Find where the given text appears and provide that cell's center as [x, y] coordinate. 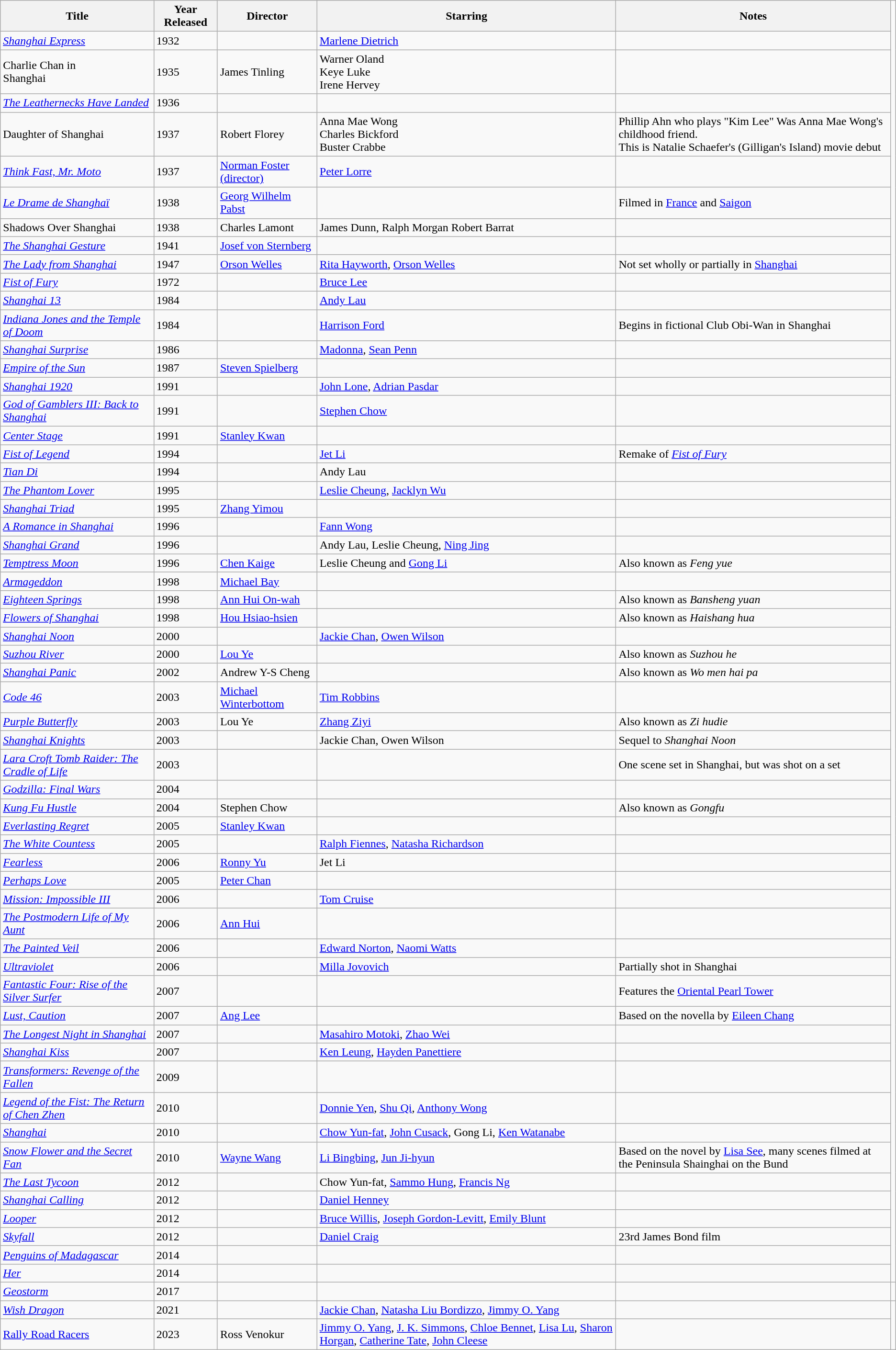
Andrew Y-S Cheng [267, 673]
Snow Flower and the Secret Fan [78, 1158]
Wish Dragon [78, 1309]
Fann Wong [466, 527]
23rd James Bond film [753, 1237]
1986 [186, 350]
Partially shot in Shanghai [753, 967]
Kung Fu Hustle [78, 808]
Shanghai Noon [78, 636]
Charlie Chan inShanghai [78, 72]
Tian Di [78, 472]
Leslie Cheung and Gong Li [466, 563]
Ultraviolet [78, 967]
Ang Lee [267, 1016]
2009 [186, 1077]
Ken Leung, Hayden Panettiere [466, 1052]
2021 [186, 1309]
Penguins of Madagascar [78, 1255]
Jimmy O. Yang, J. K. Simmons, Chloe Bennet, Lisa Lu, Sharon Horgan, Catherine Tate, John Cleese [466, 1335]
Remake of Fist of Fury [753, 454]
The Leathernecks Have Landed [78, 103]
Daniel Craig [466, 1237]
Also known as Gongfu [753, 808]
The Last Tycoon [78, 1182]
1936 [186, 103]
Li Bingbing, Jun Ji-hyun [466, 1158]
The Painted Veil [78, 948]
Bruce Lee [466, 282]
Also known as Suzhou he [753, 654]
Ann Hui On-wah [267, 599]
Shadows Over Shanghai [78, 227]
Empire of the Sun [78, 368]
Shanghai Kiss [78, 1052]
Madonna, Sean Penn [466, 350]
Robert Florey [267, 134]
Leslie Cheung, Jacklyn Wu [466, 490]
Zhang Yimou [267, 508]
Indiana Jones and the Temple of Doom [78, 325]
1935 [186, 72]
Shanghai Calling [78, 1200]
Milla Jovovich [466, 967]
Shanghai Surprise [78, 350]
Geostorm [78, 1291]
Rally Road Racers [78, 1335]
The Postmodern Life of My Aunt [78, 923]
Peter Lorre [466, 171]
2017 [186, 1291]
Also known as Feng yue [753, 563]
Lara Croft Tomb Raider: The Cradle of Life [78, 765]
Bruce Willis, Joseph Gordon-Levitt, Emily Blunt [466, 1218]
Mission: Impossible III [78, 899]
Starring [466, 16]
Daughter of Shanghai [78, 134]
Eighteen Springs [78, 599]
1947 [186, 264]
Ross Venokur [267, 1335]
Anna Mae WongCharles BickfordBuster Crabbe [466, 134]
Harrison Ford [466, 325]
Ann Hui [267, 923]
Michael Bay [267, 581]
The Shanghai Gesture [78, 246]
Shanghai Express [78, 41]
Purple Butterfly [78, 722]
Edward Norton, Naomi Watts [466, 948]
The Phantom Lover [78, 490]
The Longest Night in Shanghai [78, 1034]
Filmed in France and Saigon [753, 203]
James Tinling [267, 72]
Suzhou River [78, 654]
Fist of Legend [78, 454]
1972 [186, 282]
Begins in fictional Club Obi-Wan in Shanghai [753, 325]
Fearless [78, 862]
Chow Yun-fat, John Cusack, Gong Li, Ken Watanabe [466, 1133]
1987 [186, 368]
A Romance in Shanghai [78, 527]
Jackie Chan, Natasha Liu Bordizzo, Jimmy O. Yang [466, 1309]
Shanghai Triad [78, 508]
Perhaps Love [78, 880]
Le Drame de Shanghaï [78, 203]
Also known as Bansheng yuan [753, 599]
Year Released [186, 16]
God of Gamblers III: Back to Shanghai [78, 411]
Rita Hayworth, Orson Welles [466, 264]
Ralph Fiennes, Natasha Richardson [466, 844]
2023 [186, 1335]
Daniel Henney [466, 1200]
Ronny Yu [267, 862]
1932 [186, 41]
Also known as Wo men hai pa [753, 673]
The White Countess [78, 844]
Orson Welles [267, 264]
Code 46 [78, 697]
Looper [78, 1218]
Marlene Dietrich [466, 41]
Steven Spielberg [267, 368]
Hou Hsiao-hsien [267, 618]
Masahiro Motoki, Zhao Wei [466, 1034]
Shanghai Grand [78, 545]
Chow Yun-fat, Sammo Hung, Francis Ng [466, 1182]
Everlasting Regret [78, 826]
Features the Oriental Pearl Tower [753, 991]
Fist of Fury [78, 282]
Peter Chan [267, 880]
Transformers: Revenge of the Fallen [78, 1077]
Also known as Haishang hua [753, 618]
Shanghai 13 [78, 300]
Shanghai Panic [78, 673]
Armageddon [78, 581]
Warner OlandKeye LukeIrene Hervey [466, 72]
Based on the novel by Lisa See, many scenes filmed at the Peninsula Shainghai on the Bund [753, 1158]
Not set wholly or partially in Shanghai [753, 264]
Tom Cruise [466, 899]
John Lone, Adrian Pasdar [466, 386]
Josef von Sternberg [267, 246]
Title [78, 16]
Phillip Ahn who plays "Kim Lee" Was Anna Mae Wong's childhood friend.This is Natalie Schaefer's (Gilligan's Island) movie debut [753, 134]
Zhang Ziyi [466, 722]
Charles Lamont [267, 227]
Sequel to Shanghai Noon [753, 740]
James Dunn, Ralph Morgan Robert Barrat [466, 227]
Donnie Yen, Shu Qi, Anthony Wong [466, 1108]
Shanghai 1920 [78, 386]
2002 [186, 673]
Shanghai [78, 1133]
Her [78, 1273]
Director [267, 16]
1941 [186, 246]
Shanghai Knights [78, 740]
One scene set in Shanghai, but was shot on a set [753, 765]
Flowers of Shanghai [78, 618]
Norman Foster (director) [267, 171]
Lust, Caution [78, 1016]
Tim Robbins [466, 697]
Think Fast, Mr. Moto [78, 171]
Michael Winterbottom [267, 697]
Legend of the Fist: The Return of Chen Zhen [78, 1108]
Georg Wilhelm Pabst [267, 203]
Based on the novella by Eileen Chang [753, 1016]
Chen Kaige [267, 563]
The Lady from Shanghai [78, 264]
Fantastic Four: Rise of the Silver Surfer [78, 991]
Wayne Wang [267, 1158]
Also known as Zi hudie [753, 722]
Center Stage [78, 436]
Skyfall [78, 1237]
Godzilla: Final Wars [78, 789]
Temptress Moon [78, 563]
Andy Lau, Leslie Cheung, Ning Jing [466, 545]
Notes [753, 16]
